For the text-containing cell, return its midpoint in (x, y) coordinate format. 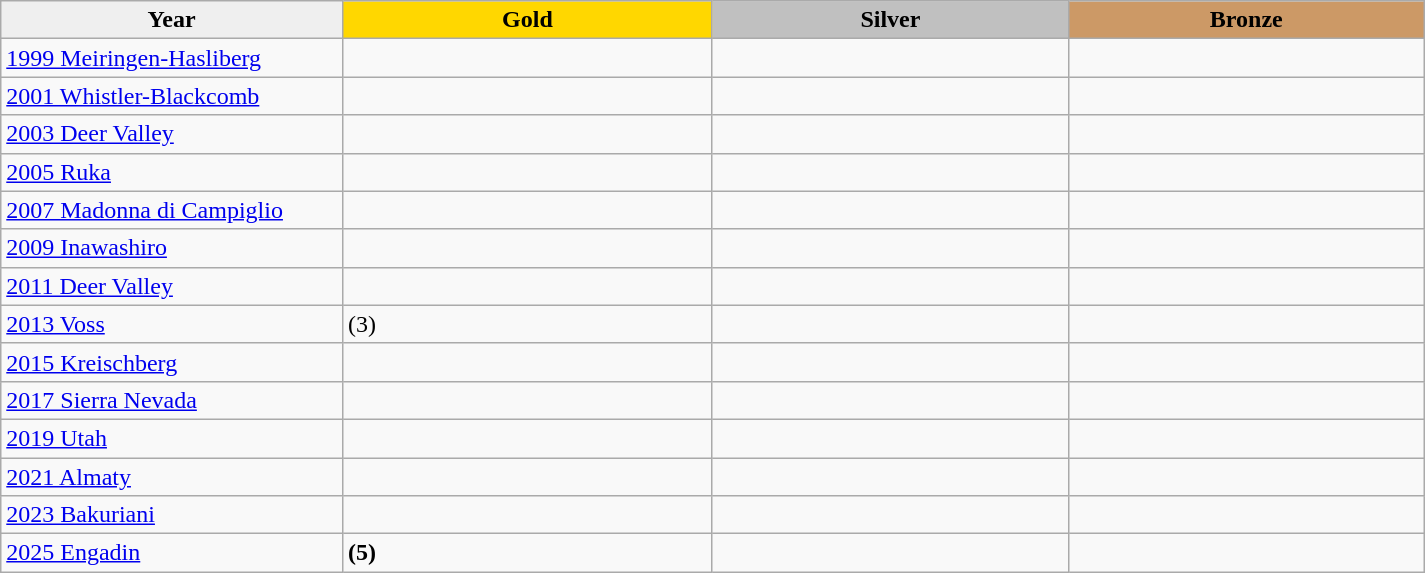
2017 Sierra Nevada (172, 400)
2001 Whistler-Blackcomb (172, 96)
Bronze (1246, 20)
2003 Deer Valley (172, 134)
2021 Almaty (172, 477)
(5) (527, 553)
2005 Ruka (172, 172)
2023 Bakuriani (172, 515)
2019 Utah (172, 438)
Year (172, 20)
2013 Voss (172, 324)
1999 Meiringen-Hasliberg (172, 58)
2011 Deer Valley (172, 286)
2009 Inawashiro (172, 248)
Silver (890, 20)
2015 Kreischberg (172, 362)
(3) (527, 324)
Gold (527, 20)
2007 Madonna di Campiglio (172, 210)
2025 Engadin (172, 553)
